Search for the cell housing the specified text and yield its [x, y] center coordinate. 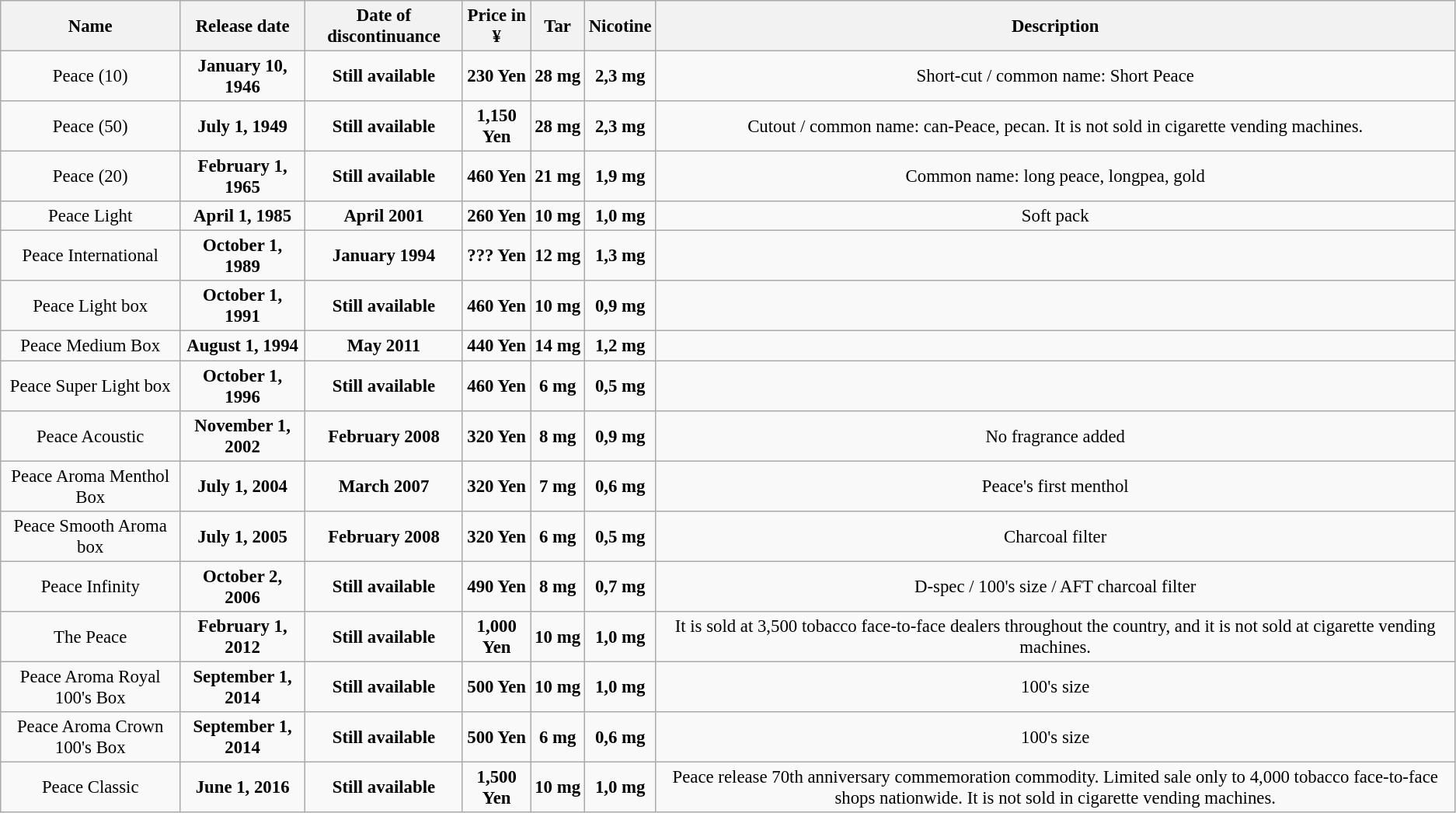
March 2007 [384, 487]
August 1, 1994 [242, 346]
Peace (50) [90, 126]
Nicotine [620, 26]
Peace Aroma Royal 100's Box [90, 687]
Peace Smooth Aroma box [90, 536]
Description [1055, 26]
October 1, 1991 [242, 306]
No fragrance added [1055, 435]
D-spec / 100's size / AFT charcoal filter [1055, 586]
October 2, 2006 [242, 586]
1,9 mg [620, 177]
Peace International [90, 256]
It is sold at 3,500 tobacco face-to-face dealers throughout the country, and it is not sold at cigarette vending machines. [1055, 637]
Peace (10) [90, 76]
??? Yen [496, 256]
Common name: long peace, longpea, gold [1055, 177]
12 mg [558, 256]
1,150 Yen [496, 126]
Peace Aroma Menthol Box [90, 487]
April 2001 [384, 216]
Peace Aroma Crown 100's Box [90, 737]
Peace Super Light box [90, 386]
May 2011 [384, 346]
Charcoal filter [1055, 536]
Name [90, 26]
Peace Classic [90, 787]
Peace (20) [90, 177]
The Peace [90, 637]
1,3 mg [620, 256]
14 mg [558, 346]
July 1, 1949 [242, 126]
Peace Acoustic [90, 435]
490 Yen [496, 586]
October 1, 1989 [242, 256]
October 1, 1996 [242, 386]
February 1, 1965 [242, 177]
Peace Infinity [90, 586]
Soft pack [1055, 216]
January 1994 [384, 256]
0,7 mg [620, 586]
Peace's first menthol [1055, 487]
1,500 Yen [496, 787]
Price in ¥ [496, 26]
Peace Light box [90, 306]
Peace Medium Box [90, 346]
Short-cut / common name: Short Peace [1055, 76]
July 1, 2004 [242, 487]
July 1, 2005 [242, 536]
7 mg [558, 487]
November 1, 2002 [242, 435]
440 Yen [496, 346]
260 Yen [496, 216]
Peace Light [90, 216]
1,2 mg [620, 346]
230 Yen [496, 76]
1,000 Yen [496, 637]
June 1, 2016 [242, 787]
Cutout / common name: can-Peace, pecan. It is not sold in cigarette vending machines. [1055, 126]
Tar [558, 26]
Release date [242, 26]
April 1, 1985 [242, 216]
February 1, 2012 [242, 637]
January 10, 1946 [242, 76]
Date of discontinuance [384, 26]
21 mg [558, 177]
